Return [x, y] of the center of cell containing provided text 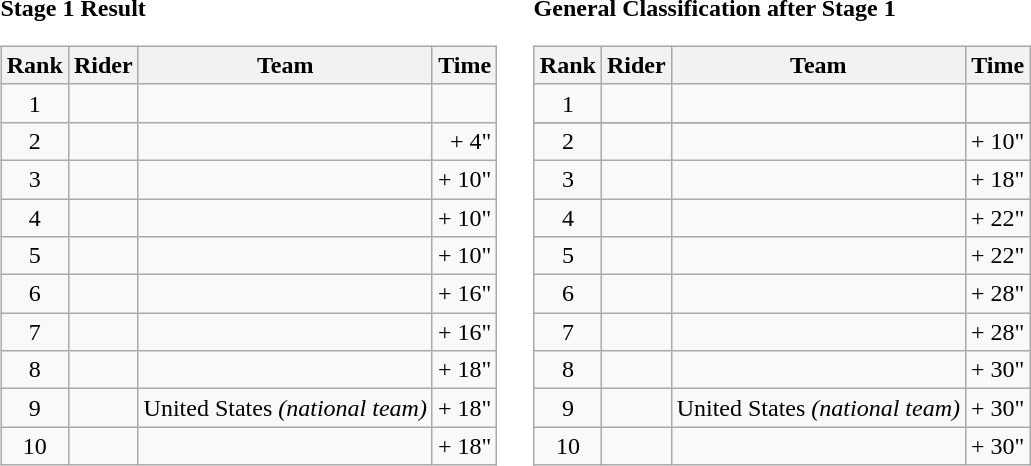
+ 4" [464, 141]
